Return [x, y] of the center of cell containing provided text 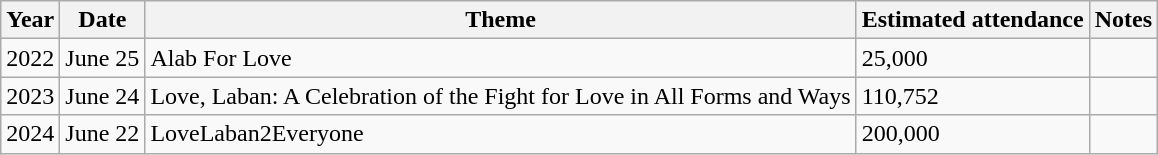
2024 [30, 134]
Notes [1123, 20]
Alab For Love [500, 58]
June 22 [102, 134]
2022 [30, 58]
LoveLaban2Everyone [500, 134]
2023 [30, 96]
June 25 [102, 58]
Estimated attendance [972, 20]
Theme [500, 20]
June 24 [102, 96]
Love, Laban: A Celebration of the Fight for Love in All Forms and Ways [500, 96]
Year [30, 20]
25,000 [972, 58]
110,752 [972, 96]
200,000 [972, 134]
Date [102, 20]
